Capture the cell that displays the provided text and extract its [x, y] central coordinate. 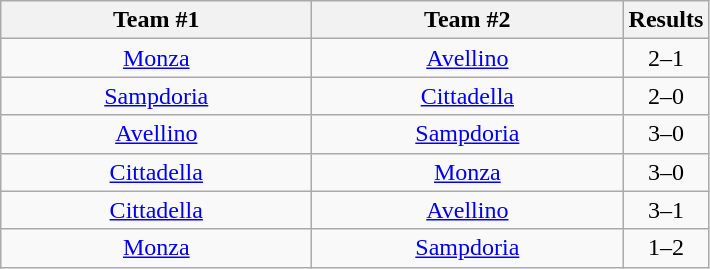
Team #1 [156, 20]
2–1 [666, 58]
Team #2 [468, 20]
2–0 [666, 96]
1–2 [666, 248]
3–1 [666, 210]
Results [666, 20]
